Scan for the cell matching the given text and deliver its [X, Y] coordinate at center. 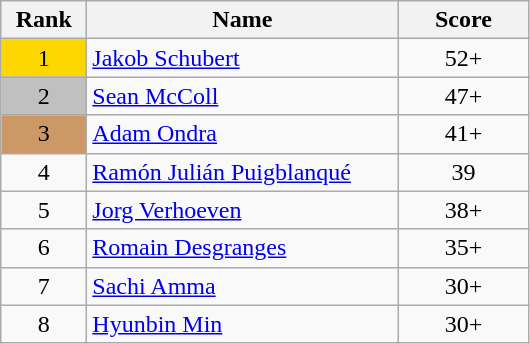
Jakob Schubert [242, 58]
1 [44, 58]
39 [464, 172]
35+ [464, 248]
Sachi Amma [242, 286]
3 [44, 134]
Name [242, 20]
Ramón Julián Puigblanqué [242, 172]
2 [44, 96]
Romain Desgranges [242, 248]
5 [44, 210]
7 [44, 286]
4 [44, 172]
38+ [464, 210]
Jorg Verhoeven [242, 210]
Score [464, 20]
52+ [464, 58]
47+ [464, 96]
Adam Ondra [242, 134]
Rank [44, 20]
Hyunbin Min [242, 324]
6 [44, 248]
41+ [464, 134]
Sean McColl [242, 96]
8 [44, 324]
